Detect which cell encompasses the target text, then output its [X, Y] center coordinate. 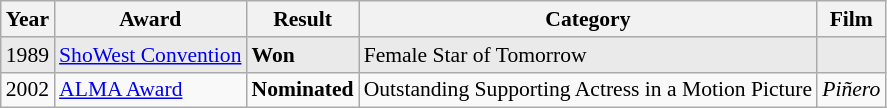
2002 [28, 90]
Award [150, 19]
Won [303, 55]
ShoWest Convention [150, 55]
Piñero [851, 90]
1989 [28, 55]
ALMA Award [150, 90]
Category [588, 19]
Film [851, 19]
Female Star of Tomorrow [588, 55]
Outstanding Supporting Actress in a Motion Picture [588, 90]
Year [28, 19]
Result [303, 19]
Nominated [303, 90]
